Pinpoint the cell where the given text exists, returning its (X, Y) midpoint coordinate. 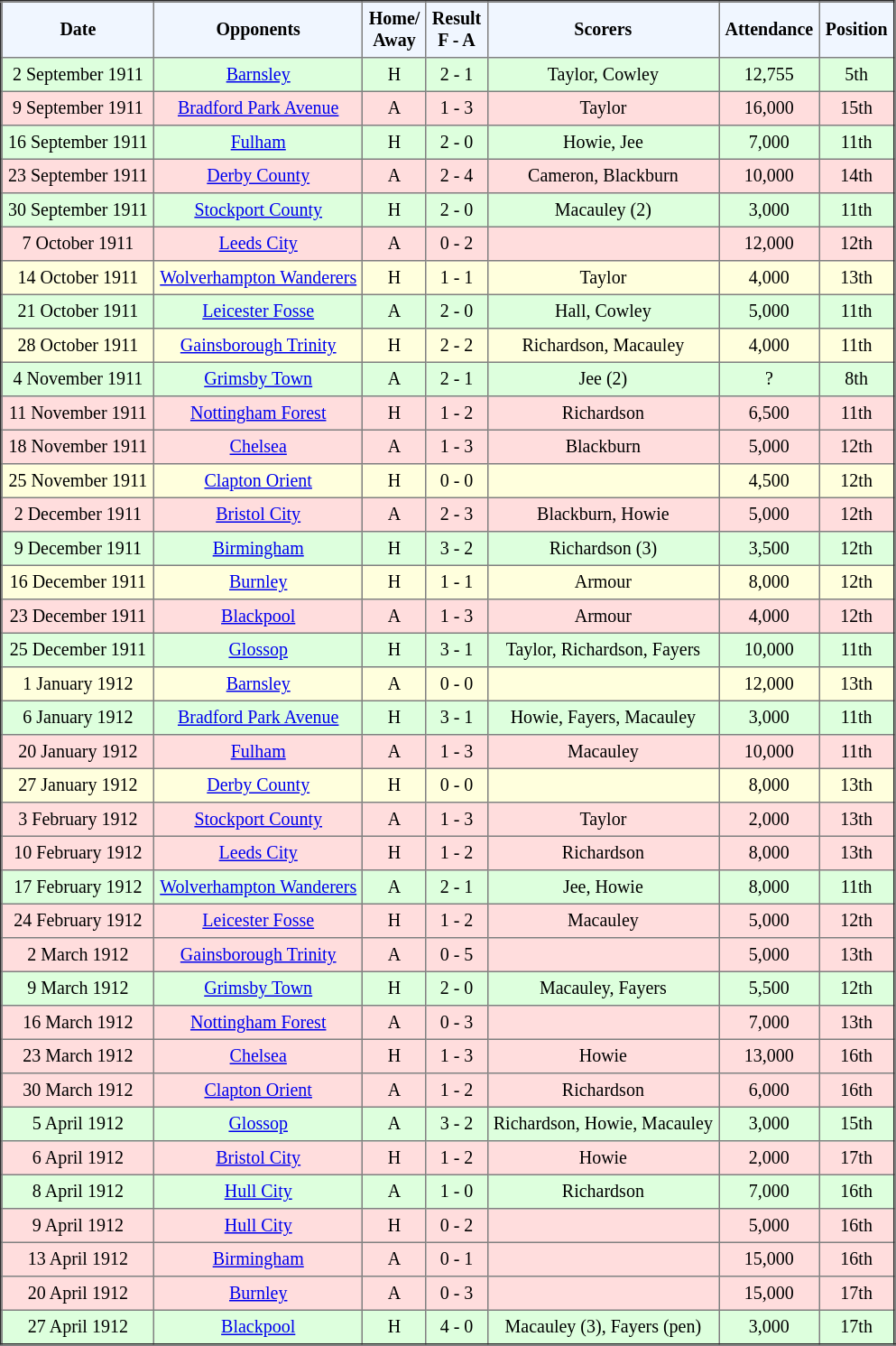
Blackburn (603, 447)
Macauley (3), Fayers (pen) (603, 1327)
30 September 1911 (78, 210)
6,000 (769, 1091)
3,500 (769, 549)
16 March 1912 (78, 1023)
Richardson, Howie, Macauley (603, 1124)
Macauley, Fayers (603, 989)
16 December 1911 (78, 582)
23 December 1911 (78, 617)
10 February 1912 (78, 853)
6,500 (769, 413)
Macauley (2) (603, 210)
2 - 2 (457, 346)
25 November 1911 (78, 481)
Home/Away (394, 30)
6 April 1912 (78, 1158)
Attendance (769, 30)
14th (857, 176)
1 - 0 (457, 1192)
24 February 1912 (78, 921)
5,500 (769, 989)
Scorers (603, 30)
2 December 1911 (78, 515)
1 January 1912 (78, 684)
16,000 (769, 108)
5th (857, 75)
Howie, Fayers, Macauley (603, 718)
20 April 1912 (78, 1294)
14 October 1911 (78, 278)
9 March 1912 (78, 989)
0 - 1 (457, 1259)
4 November 1911 (78, 379)
5 April 1912 (78, 1124)
Position (857, 30)
2 - 3 (457, 515)
12,755 (769, 75)
13 April 1912 (78, 1259)
17 February 1912 (78, 887)
6 January 1912 (78, 718)
Jee (2) (603, 379)
? (769, 379)
2 September 1911 (78, 75)
20 January 1912 (78, 752)
Opponents (258, 30)
11 November 1911 (78, 413)
7 October 1911 (78, 244)
23 September 1911 (78, 176)
Taylor, Richardson, Fayers (603, 650)
Howie, Jee (603, 143)
28 October 1911 (78, 346)
27 April 1912 (78, 1327)
Jee, Howie (603, 887)
23 March 1912 (78, 1056)
9 September 1911 (78, 108)
Date (78, 30)
4,500 (769, 481)
Blackburn, Howie (603, 515)
13,000 (769, 1056)
Taylor, Cowley (603, 75)
2 March 1912 (78, 955)
4 - 0 (457, 1327)
0 - 5 (457, 955)
8 April 1912 (78, 1192)
21 October 1911 (78, 311)
8th (857, 379)
2 - 4 (457, 176)
Hall, Cowley (603, 311)
3 February 1912 (78, 820)
18 November 1911 (78, 447)
27 January 1912 (78, 785)
16 September 1911 (78, 143)
Cameron, Blackburn (603, 176)
25 December 1911 (78, 650)
9 December 1911 (78, 549)
Richardson, Macauley (603, 346)
ResultF - A (457, 30)
Richardson (3) (603, 549)
9 April 1912 (78, 1226)
30 March 1912 (78, 1091)
